Provide the [x, y] coordinate of the cell's center where the given text is located.  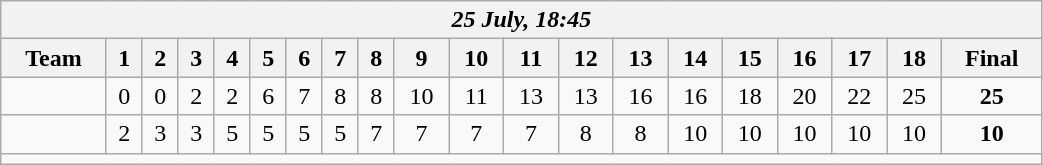
20 [804, 96]
4 [232, 58]
9 [422, 58]
1 [124, 58]
15 [750, 58]
12 [586, 58]
Final [992, 58]
25 July, 18:45 [522, 20]
Team [54, 58]
17 [860, 58]
14 [696, 58]
22 [860, 96]
